Return the [X, Y] coordinate for the center point of the cell that contains the specified text.  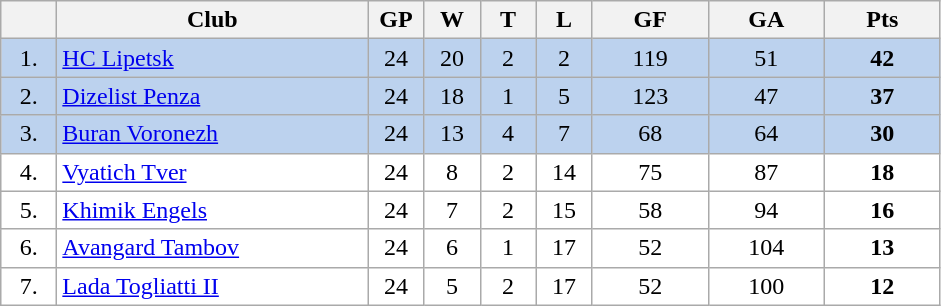
119 [650, 58]
100 [766, 286]
Lada Togliatti II [212, 286]
4 [508, 134]
20 [452, 58]
Dizelist Penza [212, 96]
L [564, 20]
3. [29, 134]
GP [396, 20]
2. [29, 96]
Vyatich Tver [212, 172]
37 [882, 96]
Buran Voronezh [212, 134]
HC Lipetsk [212, 58]
123 [650, 96]
1. [29, 58]
47 [766, 96]
68 [650, 134]
Pts [882, 20]
8 [452, 172]
W [452, 20]
16 [882, 210]
7. [29, 286]
GA [766, 20]
T [508, 20]
58 [650, 210]
14 [564, 172]
104 [766, 248]
87 [766, 172]
Avangard Tambov [212, 248]
5. [29, 210]
12 [882, 286]
Khimik Engels [212, 210]
GF [650, 20]
51 [766, 58]
64 [766, 134]
4. [29, 172]
75 [650, 172]
Club [212, 20]
94 [766, 210]
6 [452, 248]
30 [882, 134]
42 [882, 58]
6. [29, 248]
15 [564, 210]
